Return (X, Y) of the center of cell containing provided text 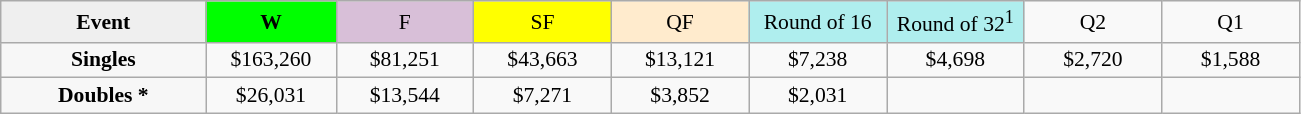
$81,251 (405, 60)
Round of 16 (818, 22)
QF (680, 22)
$1,588 (1231, 60)
$7,238 (818, 60)
Q1 (1231, 22)
$43,663 (543, 60)
$4,698 (955, 60)
Q2 (1093, 22)
Doubles * (104, 96)
$163,260 (271, 60)
$13,121 (680, 60)
Singles (104, 60)
SF (543, 22)
Event (104, 22)
Round of 321 (955, 22)
$2,031 (818, 96)
$3,852 (680, 96)
$2,720 (1093, 60)
W (271, 22)
$26,031 (271, 96)
F (405, 22)
$13,544 (405, 96)
$7,271 (543, 96)
